Find where the given text appears and provide that cell's center as (X, Y) coordinate. 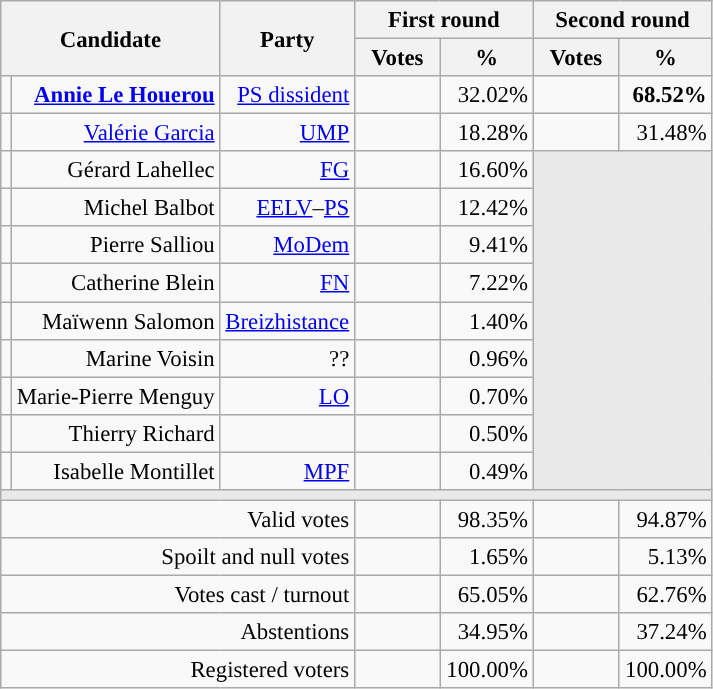
Breizhistance (288, 321)
Michel Balbot (116, 208)
Marine Voisin (116, 358)
37.24% (666, 632)
34.95% (486, 632)
Annie Le Houerou (116, 95)
LO (288, 396)
Second round (622, 20)
0.96% (486, 358)
Votes cast / turnout (178, 594)
PS dissident (288, 95)
0.49% (486, 471)
Thierry Richard (116, 433)
16.60% (486, 170)
FG (288, 170)
Candidate (110, 38)
65.05% (486, 594)
Maïwenn Salomon (116, 321)
Registered voters (178, 670)
Valérie Garcia (116, 133)
12.42% (486, 208)
Marie-Pierre Menguy (116, 396)
Isabelle Montillet (116, 471)
1.65% (486, 557)
EELV–PS (288, 208)
MPF (288, 471)
7.22% (486, 283)
MoDem (288, 245)
62.76% (666, 594)
Catherine Blein (116, 283)
Gérard Lahellec (116, 170)
Spoilt and null votes (178, 557)
32.02% (486, 95)
Valid votes (178, 519)
18.28% (486, 133)
UMP (288, 133)
98.35% (486, 519)
5.13% (666, 557)
FN (288, 283)
9.41% (486, 245)
0.70% (486, 396)
Pierre Salliou (116, 245)
Abstentions (178, 632)
68.52% (666, 95)
94.87% (666, 519)
0.50% (486, 433)
?? (288, 358)
First round (444, 20)
31.48% (666, 133)
1.40% (486, 321)
Party (288, 38)
